Return the [X, Y] coordinate for the center point of the cell that contains the specified text.  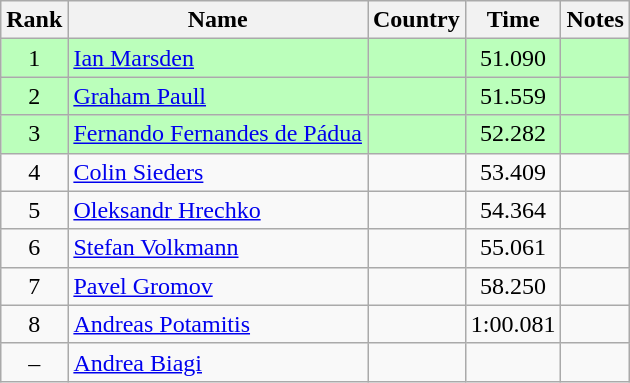
Oleksandr Hrechko [218, 210]
Graham Paull [218, 96]
3 [34, 134]
51.559 [513, 96]
Ian Marsden [218, 58]
2 [34, 96]
8 [34, 324]
Notes [595, 20]
Andreas Potamitis [218, 324]
– [34, 362]
54.364 [513, 210]
Time [513, 20]
1:00.081 [513, 324]
53.409 [513, 172]
1 [34, 58]
4 [34, 172]
51.090 [513, 58]
Rank [34, 20]
7 [34, 286]
Pavel Gromov [218, 286]
52.282 [513, 134]
6 [34, 248]
Colin Sieders [218, 172]
5 [34, 210]
55.061 [513, 248]
Fernando Fernandes de Pádua [218, 134]
Stefan Volkmann [218, 248]
Name [218, 20]
Andrea Biagi [218, 362]
Country [417, 20]
58.250 [513, 286]
